For the text-containing cell, return its midpoint in (x, y) coordinate format. 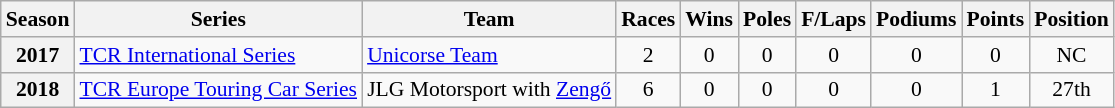
Team (489, 19)
TCR Europe Touring Car Series (218, 90)
Unicorse Team (489, 55)
Season (38, 19)
1 (996, 90)
Podiums (916, 19)
27th (1071, 90)
6 (648, 90)
Poles (767, 19)
Wins (709, 19)
2 (648, 55)
Position (1071, 19)
TCR International Series (218, 55)
Races (648, 19)
Points (996, 19)
2017 (38, 55)
Series (218, 19)
2018 (38, 90)
JLG Motorsport with Zengő (489, 90)
NC (1071, 55)
F/Laps (834, 19)
